Pinpoint the cell where the given text exists, returning its (x, y) midpoint coordinate. 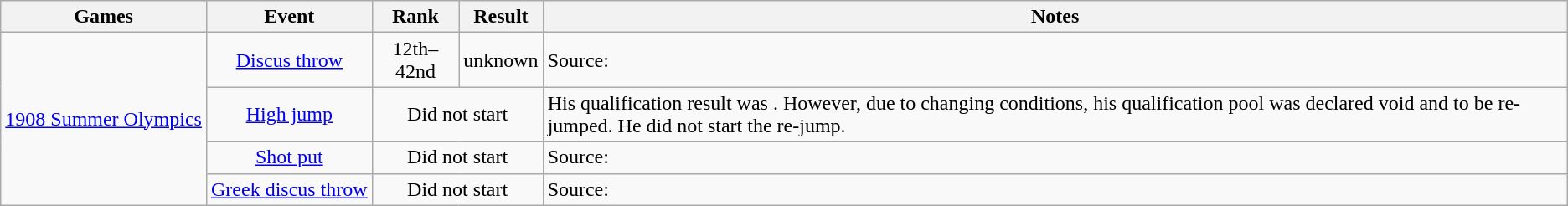
unknown (501, 60)
Rank (415, 17)
1908 Summer Olympics (104, 119)
Notes (1055, 17)
Greek discus throw (289, 189)
High jump (289, 114)
12th–42nd (415, 60)
Games (104, 17)
Result (501, 17)
Event (289, 17)
Shot put (289, 157)
Discus throw (289, 60)
